Locate the cell with the specified text and output its (x, y) center coordinate. 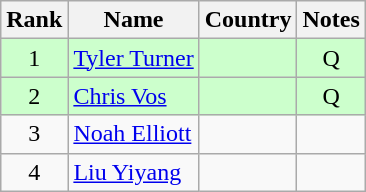
Country (248, 20)
Chris Vos (134, 96)
1 (34, 58)
3 (34, 134)
Rank (34, 20)
Liu Yiyang (134, 172)
Tyler Turner (134, 58)
Noah Elliott (134, 134)
Notes (331, 20)
Name (134, 20)
2 (34, 96)
4 (34, 172)
